Locate the cell with the specified text and output its [x, y] center coordinate. 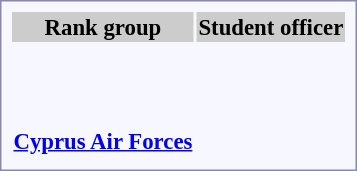
Cyprus Air Forces [103, 141]
Student officer [271, 27]
Rank group [103, 27]
